Provide the (X, Y) coordinate of the cell's center where the given text is located.  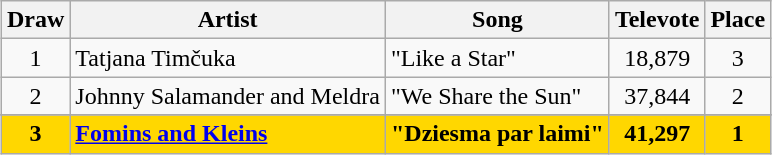
18,879 (656, 58)
Televote (656, 20)
37,844 (656, 96)
Song (497, 20)
41,297 (656, 134)
Place (738, 20)
"Dziesma par laimi" (497, 134)
Tatjana Timčuka (228, 58)
Artist (228, 20)
"We Share the Sun" (497, 96)
Fomins and Kleins (228, 134)
"Like a Star" (497, 58)
Draw (35, 20)
Johnny Salamander and Meldra (228, 96)
